Return [x, y] of the center of cell containing provided text 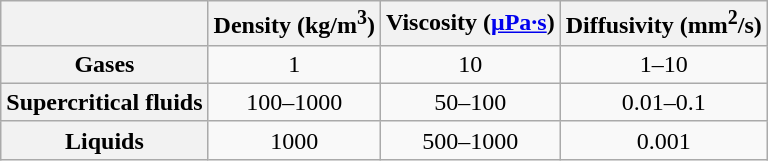
1–10 [664, 64]
Viscosity (μPa·s) [470, 24]
Supercritical fluids [104, 102]
Density (kg/m3) [294, 24]
Gases [104, 64]
50–100 [470, 102]
0.01–0.1 [664, 102]
0.001 [664, 140]
1000 [294, 140]
Diffusivity (mm2/s) [664, 24]
10 [470, 64]
500–1000 [470, 140]
1 [294, 64]
Liquids [104, 140]
100–1000 [294, 102]
